Return (x, y) of the center of cell containing provided text 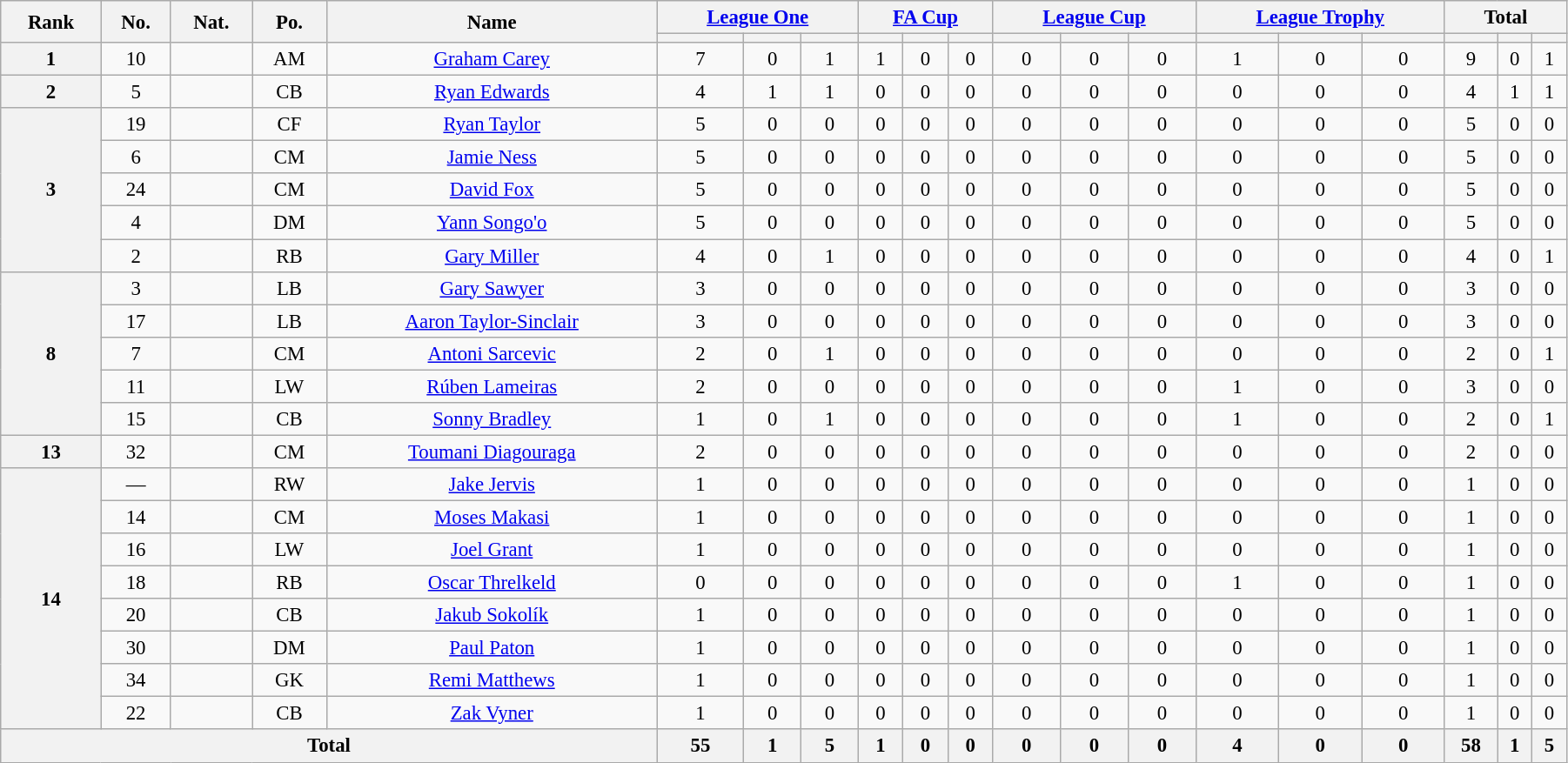
Ryan Edwards (492, 92)
Joel Grant (492, 550)
Jakub Sokolík (492, 615)
Yann Songo'o (492, 223)
League Trophy (1320, 17)
16 (136, 550)
32 (136, 452)
Rank (50, 22)
Po. (290, 22)
20 (136, 615)
League Cup (1095, 17)
13 (50, 452)
10 (136, 59)
Gary Sawyer (492, 288)
Toumani Diagouraga (492, 452)
League One (757, 17)
Name (492, 22)
34 (136, 680)
Jake Jervis (492, 485)
Moses Makasi (492, 517)
Rúben Lameiras (492, 386)
55 (700, 746)
— (136, 485)
CF (290, 124)
9 (1471, 59)
Ryan Taylor (492, 124)
AM (290, 59)
FA Cup (926, 17)
Paul Paton (492, 648)
GK (290, 680)
Nat. (211, 22)
Gary Miller (492, 256)
RW (290, 485)
Oscar Threlkeld (492, 583)
22 (136, 713)
58 (1471, 746)
11 (136, 386)
24 (136, 191)
18 (136, 583)
6 (136, 157)
30 (136, 648)
19 (136, 124)
David Fox (492, 191)
Antoni Sarcevic (492, 353)
15 (136, 419)
Zak Vyner (492, 713)
No. (136, 22)
Graham Carey (492, 59)
Remi Matthews (492, 680)
Sonny Bradley (492, 419)
8 (50, 353)
Aaron Taylor-Sinclair (492, 321)
17 (136, 321)
Jamie Ness (492, 157)
